For the text-containing cell, return its midpoint in (X, Y) coordinate format. 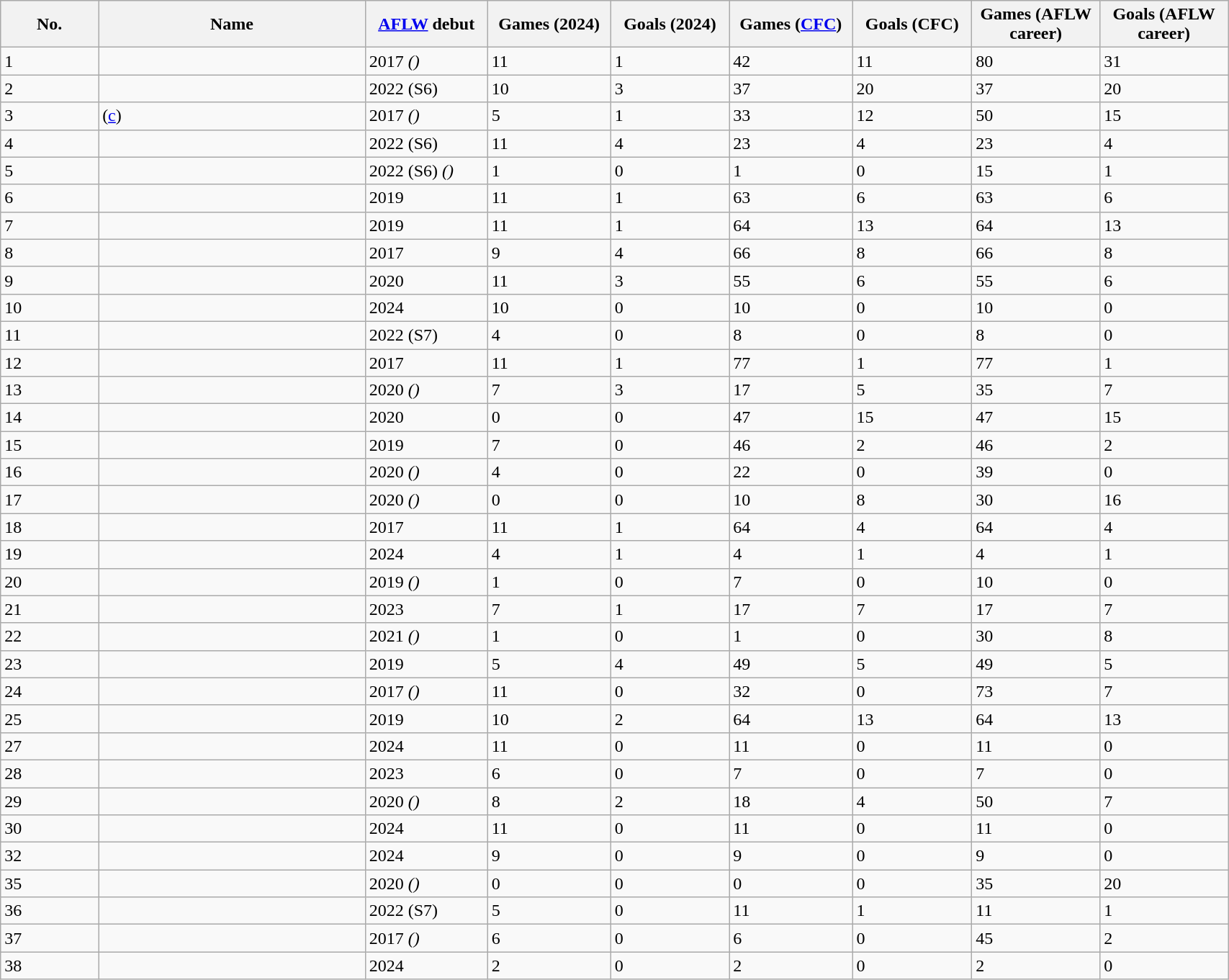
38 (50, 966)
28 (50, 773)
21 (50, 609)
36 (50, 911)
29 (50, 801)
31 (1164, 61)
Games (AFLW career) (1036, 24)
2019 () (426, 582)
19 (50, 554)
Name (232, 24)
No. (50, 24)
Goals (AFLW career) (1164, 24)
2021 () (426, 637)
27 (50, 746)
45 (1036, 938)
Games (2024) (549, 24)
AFLW debut (426, 24)
33 (791, 116)
(c) (232, 116)
25 (50, 719)
73 (1036, 691)
39 (1036, 472)
Goals (2024) (670, 24)
42 (791, 61)
80 (1036, 61)
Goals (CFC) (912, 24)
24 (50, 691)
2022 (S6) () (426, 171)
Games (CFC) (791, 24)
14 (50, 418)
